Determine the [x, y] coordinate at the center of the cell enclosing the given text.  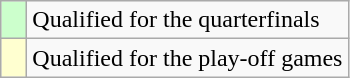
Qualified for the quarterfinals [188, 20]
Qualified for the play-off games [188, 58]
